Search for the cell housing the specified text and yield its (x, y) center coordinate. 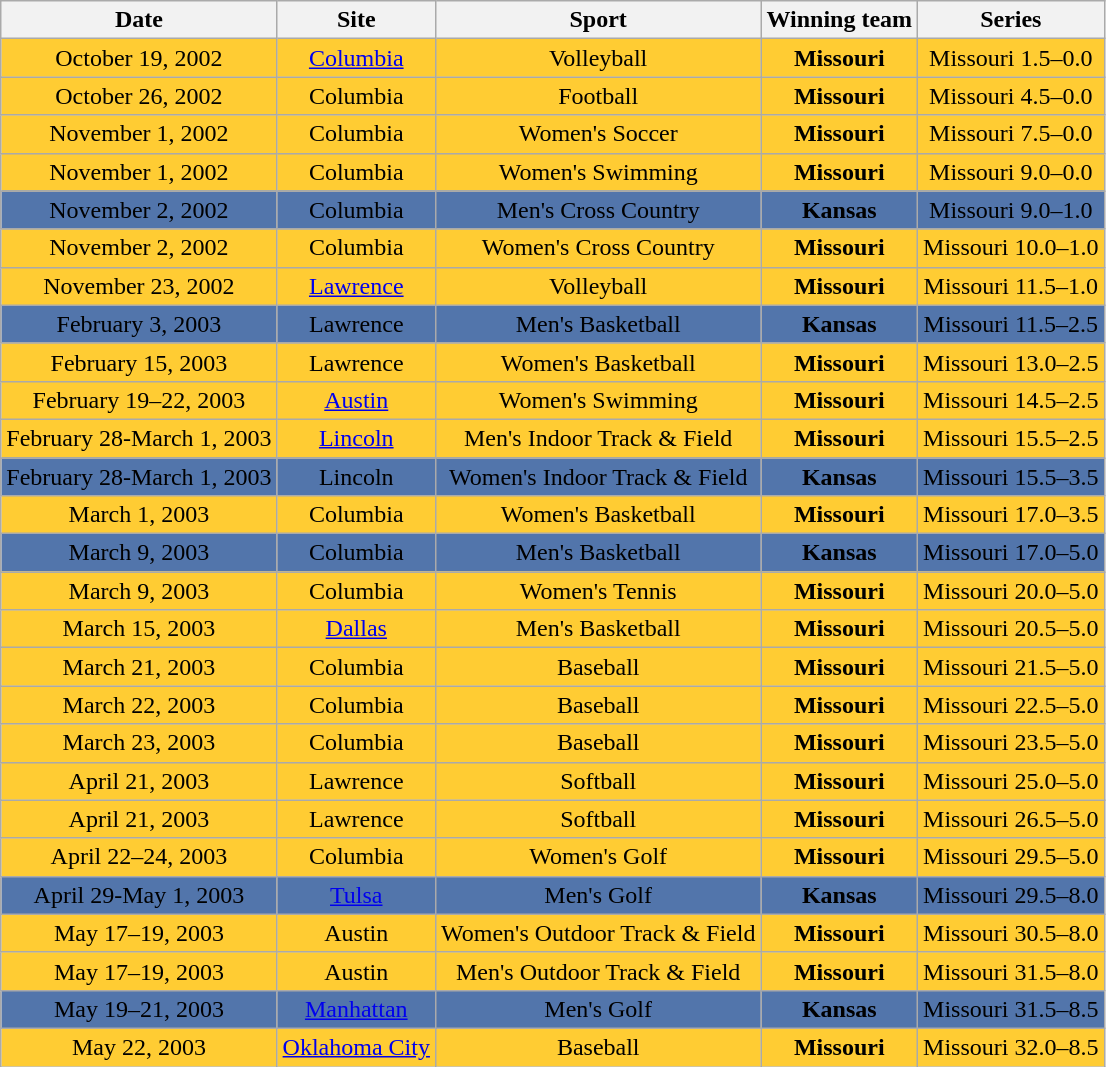
Date (139, 20)
Missouri 17.0–5.0 (1011, 553)
Missouri 22.5–5.0 (1011, 705)
April 29-May 1, 2003 (139, 895)
Missouri 4.5–0.0 (1011, 96)
Missouri 20.5–5.0 (1011, 629)
March 21, 2003 (139, 667)
March 22, 2003 (139, 705)
Missouri 26.5–5.0 (1011, 819)
Women's Indoor Track & Field (598, 477)
Men's Indoor Track & Field (598, 438)
Women's Golf (598, 857)
February 15, 2003 (139, 362)
February 19–22, 2003 (139, 400)
Missouri 14.5–2.5 (1011, 400)
Men's Cross Country (598, 210)
May 22, 2003 (139, 1047)
Women's Outdoor Track & Field (598, 933)
Missouri 9.0–1.0 (1011, 210)
Missouri 9.0–0.0 (1011, 172)
Missouri 15.5–3.5 (1011, 477)
Tulsa (356, 895)
Missouri 11.5–2.5 (1011, 324)
Missouri 25.0–5.0 (1011, 781)
April 22–24, 2003 (139, 857)
Missouri 32.0–8.5 (1011, 1047)
March 23, 2003 (139, 743)
Women's Tennis (598, 591)
Missouri 31.5–8.0 (1011, 971)
Manhattan (356, 1009)
October 26, 2002 (139, 96)
February 3, 2003 (139, 324)
Women's Soccer (598, 134)
Series (1011, 20)
Missouri 15.5–2.5 (1011, 438)
Missouri 21.5–5.0 (1011, 667)
Women's Cross Country (598, 248)
Missouri 29.5–8.0 (1011, 895)
March 1, 2003 (139, 515)
Missouri 17.0–3.5 (1011, 515)
May 19–21, 2003 (139, 1009)
Missouri 20.0–5.0 (1011, 591)
October 19, 2002 (139, 58)
Missouri 11.5–1.0 (1011, 286)
Football (598, 96)
Missouri 31.5–8.5 (1011, 1009)
Missouri 30.5–8.0 (1011, 933)
Missouri 29.5–5.0 (1011, 857)
Oklahoma City (356, 1047)
Winning team (840, 20)
Missouri 10.0–1.0 (1011, 248)
Men's Outdoor Track & Field (598, 971)
Site (356, 20)
Missouri 1.5–0.0 (1011, 58)
Missouri 23.5–5.0 (1011, 743)
Sport (598, 20)
November 23, 2002 (139, 286)
Dallas (356, 629)
March 15, 2003 (139, 629)
Missouri 13.0–2.5 (1011, 362)
Missouri 7.5–0.0 (1011, 134)
